Search for the cell housing the specified text and yield its [x, y] center coordinate. 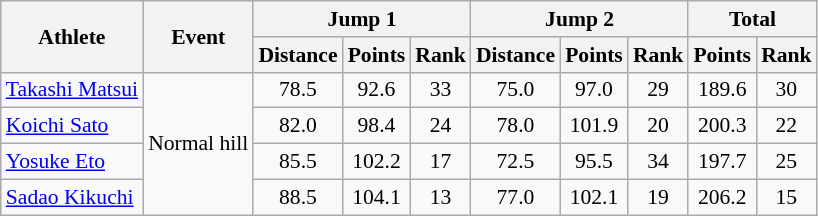
102.2 [377, 162]
Athlete [72, 36]
25 [786, 162]
206.2 [722, 197]
85.5 [298, 162]
17 [440, 162]
33 [440, 90]
24 [440, 126]
72.5 [516, 162]
95.5 [594, 162]
15 [786, 197]
78.0 [516, 126]
Total [752, 19]
77.0 [516, 197]
13 [440, 197]
189.6 [722, 90]
Jump 2 [580, 19]
Event [198, 36]
Sadao Kikuchi [72, 197]
20 [658, 126]
Normal hill [198, 143]
34 [658, 162]
Takashi Matsui [72, 90]
102.1 [594, 197]
Jump 1 [362, 19]
101.9 [594, 126]
197.7 [722, 162]
98.4 [377, 126]
200.3 [722, 126]
Koichi Sato [72, 126]
78.5 [298, 90]
88.5 [298, 197]
19 [658, 197]
22 [786, 126]
75.0 [516, 90]
Yosuke Eto [72, 162]
104.1 [377, 197]
29 [658, 90]
97.0 [594, 90]
92.6 [377, 90]
82.0 [298, 126]
30 [786, 90]
